Find where the given text appears and provide that cell's center as (x, y) coordinate. 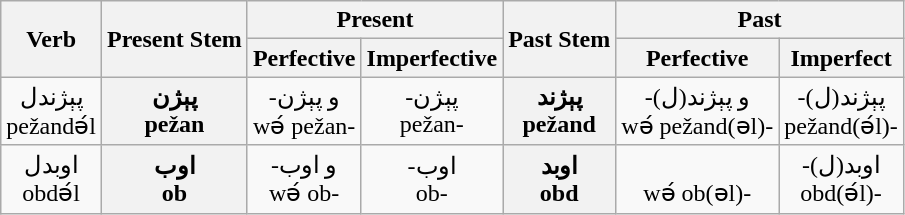
اوبدل obdә́l (52, 179)
Verb (52, 39)
اوب ob (174, 179)
Imperfect (842, 58)
-(و پېژند(ل wә́ pežand(əl)- (698, 111)
پېژن pežan (174, 111)
-اوب ob- (432, 179)
-(پېژند(ل pežand(ә́l)- (842, 111)
-(اوبد(ل obd(ә́l)- (842, 179)
پېژندل pežandә́l (52, 111)
اوبدobd (560, 179)
Present Stem (174, 39)
Past Stem (560, 39)
-و پېژن wә́ pežan- (304, 111)
-و اوبwә́ ob- (304, 179)
Present (374, 20)
-پېژن pežan- (432, 111)
Imperfective (432, 58)
wә́ ob(əl)- (698, 179)
Past (760, 20)
پېژند pežand (560, 111)
